Extract the [X, Y] coordinate from the center of the cell holding the provided text.  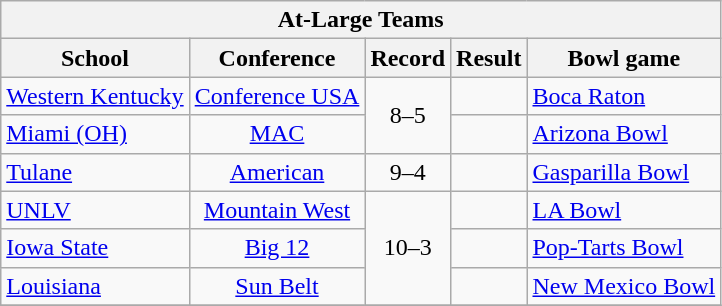
Boca Raton [624, 96]
At-Large Teams [361, 20]
Western Kentucky [95, 96]
9–4 [408, 172]
Bowl game [624, 58]
Louisiana [95, 286]
American [277, 172]
Mountain West [277, 210]
New Mexico Bowl [624, 286]
Arizona Bowl [624, 134]
Result [489, 58]
LA Bowl [624, 210]
Miami (OH) [95, 134]
Tulane [95, 172]
8–5 [408, 115]
Record [408, 58]
School [95, 58]
Gasparilla Bowl [624, 172]
10–3 [408, 248]
Iowa State [95, 248]
Pop-Tarts Bowl [624, 248]
Conference [277, 58]
Conference USA [277, 96]
Big 12 [277, 248]
Sun Belt [277, 286]
MAC [277, 134]
UNLV [95, 210]
